From the cell containing the given text, extract its center point as [x, y] coordinate. 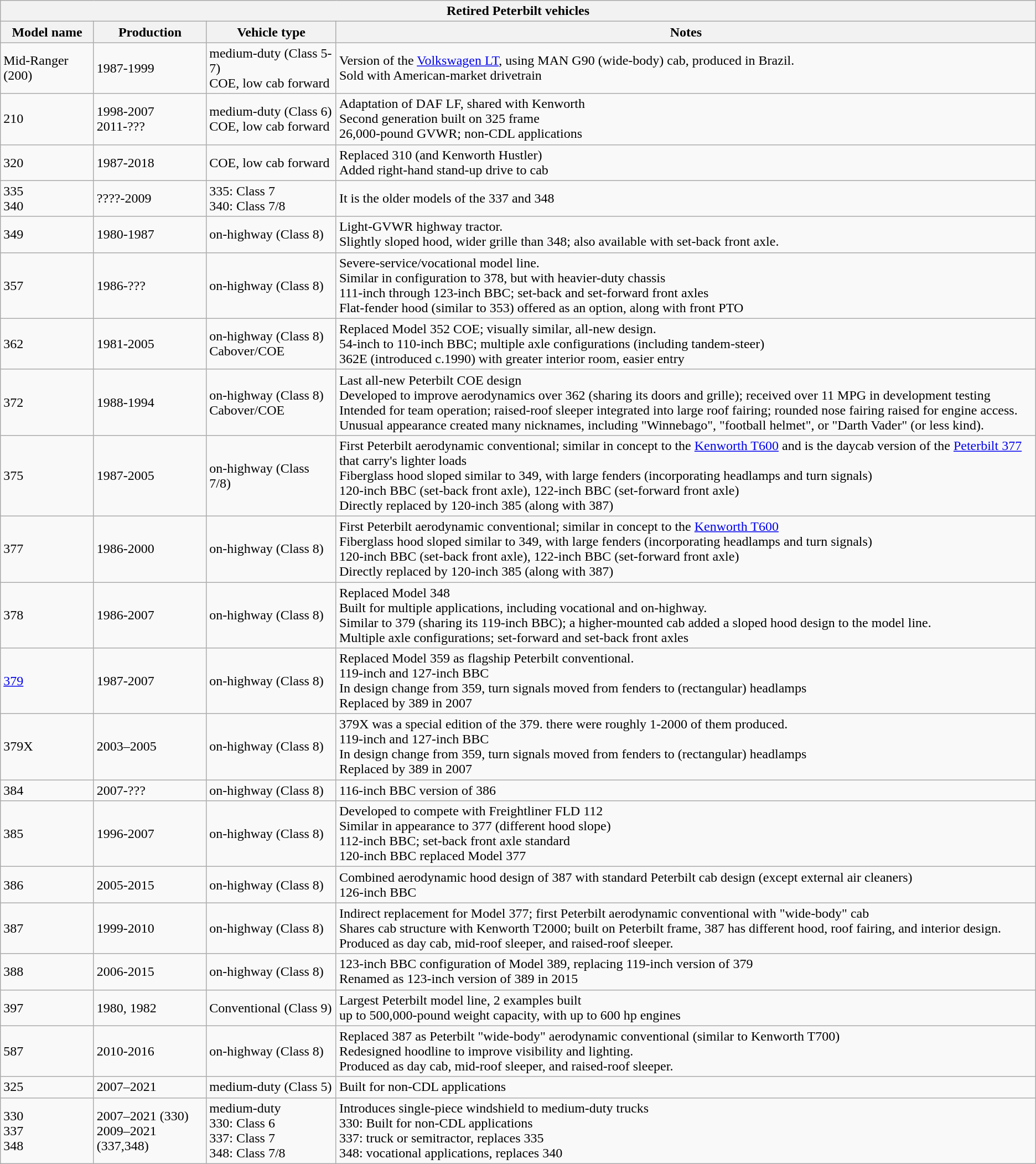
1986-2007 [149, 615]
357 [48, 286]
Built for non-CDL applications [686, 1087]
It is the older models of the 337 and 348 [686, 198]
2006-2015 [149, 972]
1986-??? [149, 286]
Combined aerodynamic hood design of 387 with standard Peterbilt cab design (except external air cleaners)126-inch BBC [686, 884]
1987-1999 [149, 68]
2007-??? [149, 790]
2007–2021 [149, 1087]
Retired Peterbilt vehicles [518, 11]
325 [48, 1087]
320 [48, 163]
Adaptation of DAF LF, shared with KenworthSecond generation built on 325 frame26,000-pound GVWR; non-CDL applications [686, 119]
378 [48, 615]
Largest Peterbilt model line, 2 examples builtup to 500,000-pound weight capacity, with up to 600 hp engines [686, 1007]
379X [48, 747]
Vehicle type [271, 32]
1996-2007 [149, 834]
Replaced 310 (and Kenworth Hustler)Added right-hand stand-up drive to cab [686, 163]
Light-GVWR highway tractor.Slightly sloped hood, wider grille than 348; also available with set-back front axle. [686, 235]
330337348 [48, 1130]
379 [48, 681]
388 [48, 972]
335: Class 7340: Class 7/8 [271, 198]
375 [48, 475]
medium-duty (Class 5) [271, 1087]
1981-2005 [149, 344]
1999-2010 [149, 928]
????-2009 [149, 198]
116-inch BBC version of 386 [686, 790]
587 [48, 1051]
123-inch BBC configuration of Model 389, replacing 119-inch version of 379Renamed as 123-inch version of 389 in 2015 [686, 972]
Model name [48, 32]
2010-2016 [149, 1051]
210 [48, 119]
2007–2021 (330)2009–2021 (337,348) [149, 1130]
medium-duty (Class 6)COE, low cab forward [271, 119]
377 [48, 549]
1988-1994 [149, 402]
2005-2015 [149, 884]
362 [48, 344]
1987-2007 [149, 681]
385 [48, 834]
on-highway (Class 7/8) [271, 475]
397 [48, 1007]
335340 [48, 198]
COE, low cab forward [271, 163]
Version of the Volkswagen LT, using MAN G90 (wide-body) cab, produced in Brazil.Sold with American-market drivetrain [686, 68]
386 [48, 884]
1980, 1982 [149, 1007]
Production [149, 32]
387 [48, 928]
2003–2005 [149, 747]
349 [48, 235]
1987-2005 [149, 475]
1986-2000 [149, 549]
Conventional (Class 9) [271, 1007]
1987-2018 [149, 163]
1998-20072011-??? [149, 119]
372 [48, 402]
medium-duty330: Class 6337: Class 7348: Class 7/8 [271, 1130]
1980-1987 [149, 235]
Notes [686, 32]
medium-duty (Class 5-7)COE, low cab forward [271, 68]
384 [48, 790]
Mid-Ranger (200) [48, 68]
